From the cell containing the given text, extract its center point as [x, y] coordinate. 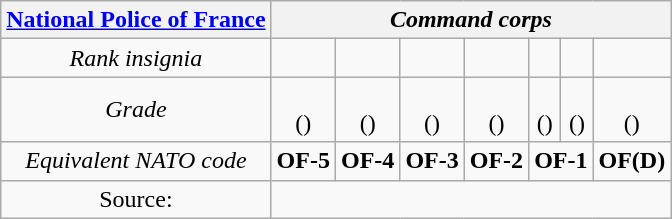
Source: [136, 199]
OF-2 [496, 161]
OF-3 [432, 161]
Command corps [471, 20]
Grade [136, 110]
OF-4 [367, 161]
Rank insignia [136, 58]
OF(D) [632, 161]
OF-5 [303, 161]
Equivalent NATO code [136, 161]
OF-1 [561, 161]
National Police of France [136, 20]
